Locate the cell with the specified text and output its [x, y] center coordinate. 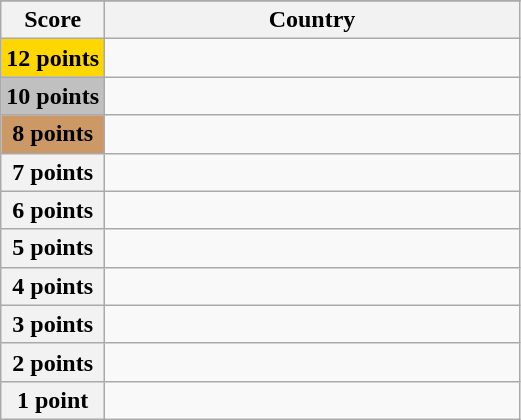
6 points [53, 210]
10 points [53, 96]
8 points [53, 134]
7 points [53, 172]
3 points [53, 324]
2 points [53, 362]
4 points [53, 286]
1 point [53, 400]
5 points [53, 248]
Country [312, 20]
12 points [53, 58]
Score [53, 20]
